Pinpoint the cell where the given text exists, returning its (x, y) midpoint coordinate. 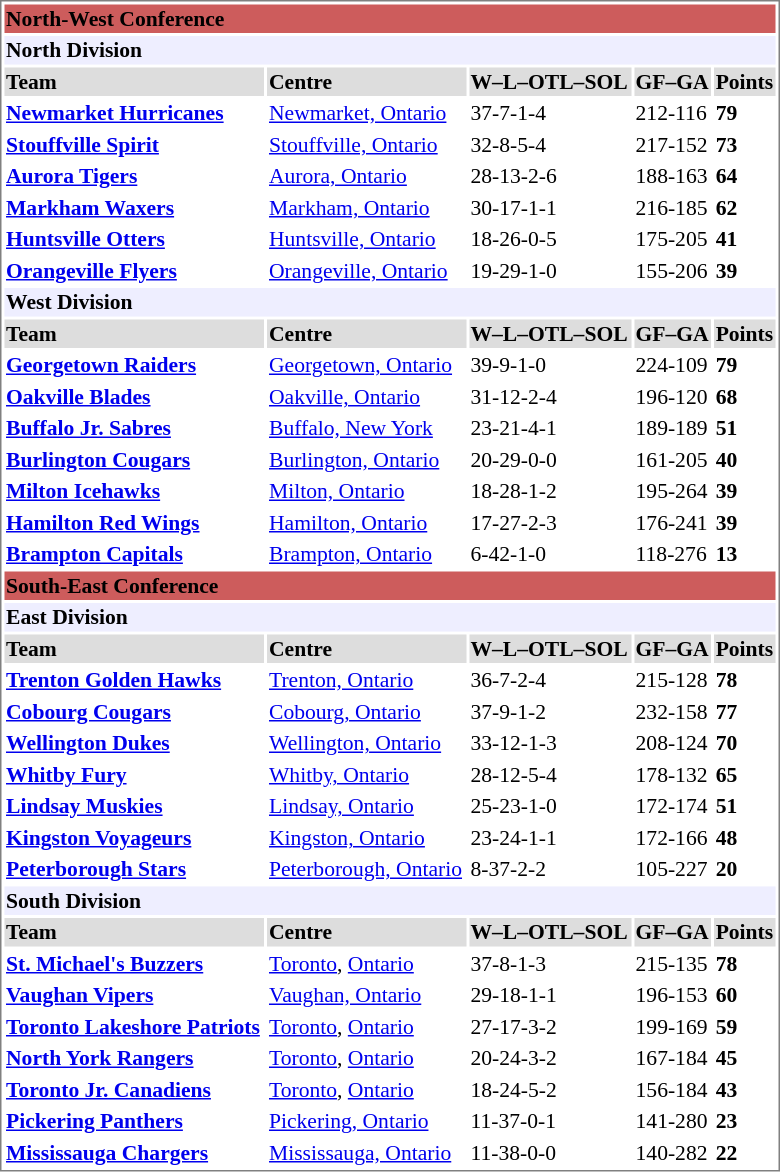
Toronto Jr. Canadiens (134, 1090)
31-12-2-4 (550, 396)
18-26-0-5 (550, 239)
18-28-1-2 (550, 491)
Mississauga, Ontario (366, 1152)
73 (744, 144)
Mississauga Chargers (134, 1152)
215-135 (672, 964)
70 (744, 743)
23-21-4-1 (550, 428)
Buffalo, New York (366, 428)
215-128 (672, 680)
St. Michael's Buzzers (134, 964)
59 (744, 1026)
178-132 (672, 774)
11-38-0-0 (550, 1152)
64 (744, 176)
Oakville Blades (134, 396)
Newmarket Hurricanes (134, 113)
224-109 (672, 365)
Kingston, Ontario (366, 838)
48 (744, 838)
62 (744, 208)
Kingston Voyageurs (134, 838)
37-8-1-3 (550, 964)
13 (744, 554)
105-227 (672, 869)
217-152 (672, 144)
43 (744, 1090)
Cobourg, Ontario (366, 712)
Oakville, Ontario (366, 396)
Hamilton Red Wings (134, 522)
45 (744, 1058)
Trenton Golden Hawks (134, 680)
Pickering Panthers (134, 1121)
189-189 (672, 428)
37-9-1-2 (550, 712)
North York Rangers (134, 1058)
188-163 (672, 176)
Trenton, Ontario (366, 680)
Lindsay Muskies (134, 806)
Orangeville, Ontario (366, 270)
68 (744, 396)
Whitby Fury (134, 774)
North Division (390, 50)
Lindsay, Ontario (366, 806)
Brampton Capitals (134, 554)
West Division (390, 302)
South-East Conference (390, 586)
Hamilton, Ontario (366, 522)
199-169 (672, 1026)
216-185 (672, 208)
33-12-1-3 (550, 743)
32-8-5-4 (550, 144)
37-7-1-4 (550, 113)
Wellington, Ontario (366, 743)
156-184 (672, 1090)
Pickering, Ontario (366, 1121)
Burlington, Ontario (366, 460)
25-23-1-0 (550, 806)
Peterborough, Ontario (366, 869)
28-13-2-6 (550, 176)
19-29-1-0 (550, 270)
Aurora Tigers (134, 176)
118-276 (672, 554)
212-116 (672, 113)
172-174 (672, 806)
65 (744, 774)
Wellington Dukes (134, 743)
Orangeville Flyers (134, 270)
176-241 (672, 522)
Toronto Lakeshore Patriots (134, 1026)
Milton, Ontario (366, 491)
196-120 (672, 396)
Burlington Cougars (134, 460)
23-24-1-1 (550, 838)
27-17-3-2 (550, 1026)
167-184 (672, 1058)
North-West Conference (390, 18)
172-166 (672, 838)
Huntsville, Ontario (366, 239)
175-205 (672, 239)
22 (744, 1152)
17-27-2-3 (550, 522)
Milton Icehawks (134, 491)
155-206 (672, 270)
East Division (390, 617)
140-282 (672, 1152)
161-205 (672, 460)
39-9-1-0 (550, 365)
Vaughan, Ontario (366, 995)
Georgetown Raiders (134, 365)
232-158 (672, 712)
Markham Waxers (134, 208)
Newmarket, Ontario (366, 113)
11-37-0-1 (550, 1121)
Cobourg Cougars (134, 712)
60 (744, 995)
6-42-1-0 (550, 554)
Peterborough Stars (134, 869)
195-264 (672, 491)
20 (744, 869)
20-29-0-0 (550, 460)
Vaughan Vipers (134, 995)
23 (744, 1121)
40 (744, 460)
South Division (390, 900)
141-280 (672, 1121)
20-24-3-2 (550, 1058)
Huntsville Otters (134, 239)
77 (744, 712)
Brampton, Ontario (366, 554)
Stouffville, Ontario (366, 144)
30-17-1-1 (550, 208)
Whitby, Ontario (366, 774)
36-7-2-4 (550, 680)
8-37-2-2 (550, 869)
208-124 (672, 743)
28-12-5-4 (550, 774)
29-18-1-1 (550, 995)
Stouffville Spirit (134, 144)
Georgetown, Ontario (366, 365)
41 (744, 239)
Markham, Ontario (366, 208)
Buffalo Jr. Sabres (134, 428)
18-24-5-2 (550, 1090)
196-153 (672, 995)
Aurora, Ontario (366, 176)
